Find where the given text appears and provide that cell's center as (X, Y) coordinate. 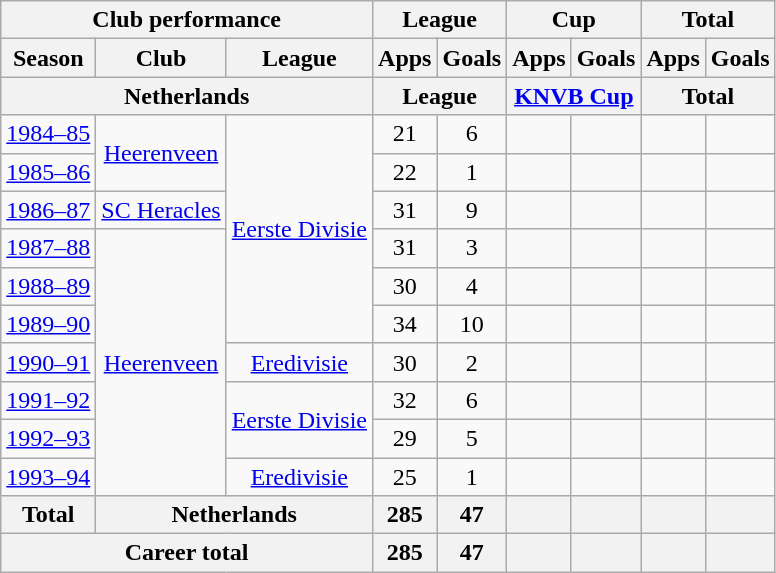
Career total (187, 553)
22 (405, 172)
1984–85 (48, 134)
25 (405, 477)
1993–94 (48, 477)
21 (405, 134)
1986–87 (48, 210)
34 (405, 324)
9 (472, 210)
Cup (574, 20)
1985–86 (48, 172)
Club (161, 58)
Season (48, 58)
32 (405, 400)
2 (472, 362)
5 (472, 438)
1988–89 (48, 286)
KNVB Cup (574, 96)
1991–92 (48, 400)
29 (405, 438)
Club performance (187, 20)
1987–88 (48, 248)
1989–90 (48, 324)
3 (472, 248)
1992–93 (48, 438)
4 (472, 286)
10 (472, 324)
1990–91 (48, 362)
SC Heracles (161, 210)
